Determine the [X, Y] coordinate at the center of the cell enclosing the given text.  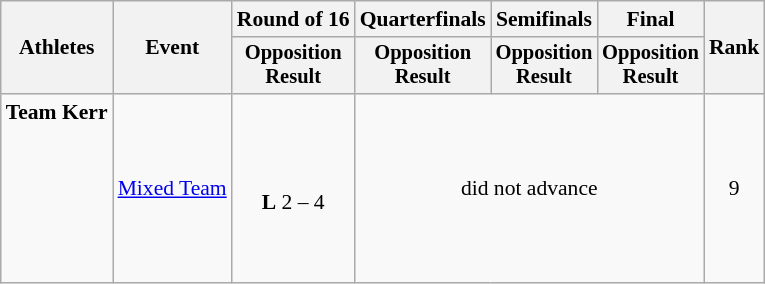
Athletes [57, 48]
Event [172, 48]
Team Kerr [57, 188]
Final [650, 19]
L 2 – 4 [294, 188]
Rank [734, 48]
Round of 16 [294, 19]
did not advance [530, 188]
9 [734, 188]
Mixed Team [172, 188]
Semifinals [544, 19]
Quarterfinals [423, 19]
